Identify which cell holds the provided text, then report its (X, Y) central coordinate. 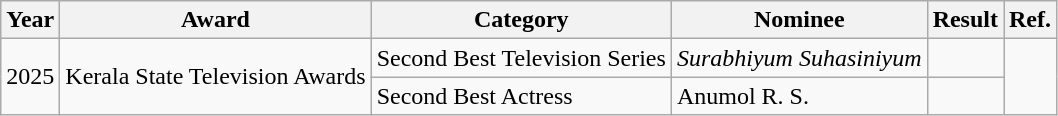
2025 (30, 77)
Category (521, 20)
Second Best Television Series (521, 58)
Year (30, 20)
Anumol R. S. (799, 96)
Ref. (1030, 20)
Surabhiyum Suhasiniyum (799, 58)
Kerala State Television Awards (216, 77)
Nominee (799, 20)
Result (965, 20)
Second Best Actress (521, 96)
Award (216, 20)
